Search for the cell housing the specified text and yield its [X, Y] center coordinate. 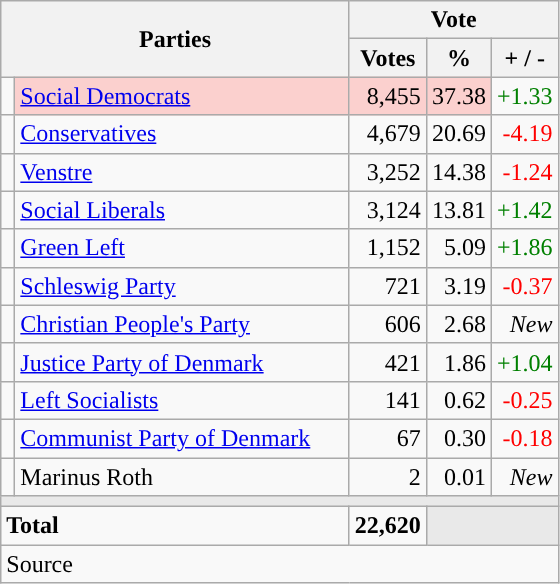
421 [388, 362]
4,679 [388, 134]
Source [280, 564]
Vote [454, 20]
-4.19 [524, 134]
+1.04 [524, 362]
721 [388, 286]
Left Socialists [182, 400]
13.81 [458, 210]
67 [388, 438]
+1.86 [524, 248]
20.69 [458, 134]
0.01 [458, 477]
+1.42 [524, 210]
2 [388, 477]
Parties [176, 39]
Green Left [182, 248]
Schleswig Party [182, 286]
Conservatives [182, 134]
1.86 [458, 362]
+1.33 [524, 96]
Communist Party of Denmark [182, 438]
Justice Party of Denmark [182, 362]
Social Democrats [182, 96]
Votes [388, 58]
8,455 [388, 96]
-0.25 [524, 400]
3,124 [388, 210]
% [458, 58]
14.38 [458, 172]
0.62 [458, 400]
0.30 [458, 438]
+ / - [524, 58]
Christian People's Party [182, 324]
22,620 [388, 526]
-0.18 [524, 438]
3.19 [458, 286]
37.38 [458, 96]
Venstre [182, 172]
1,152 [388, 248]
-0.37 [524, 286]
Total [176, 526]
5.09 [458, 248]
606 [388, 324]
141 [388, 400]
Social Liberals [182, 210]
3,252 [388, 172]
2.68 [458, 324]
-1.24 [524, 172]
Marinus Roth [182, 477]
